Output the (x, y) coordinate of the center of the cell containing the given text.  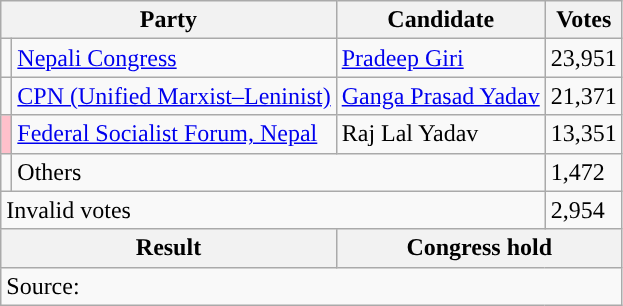
Congress hold (479, 248)
23,951 (584, 58)
13,351 (584, 134)
21,371 (584, 96)
CPN (Unified Marxist–Leninist) (174, 96)
Party (168, 20)
Raj Lal Yadav (440, 134)
Others (278, 172)
Candidate (440, 20)
Pradeep Giri (440, 58)
Ganga Prasad Yadav (440, 96)
Invalid votes (273, 210)
Nepali Congress (174, 58)
Votes (584, 20)
Result (168, 248)
2,954 (584, 210)
Federal Socialist Forum, Nepal (174, 134)
Source: (312, 286)
1,472 (584, 172)
